Scan for the cell matching the given text and deliver its (x, y) coordinate at center. 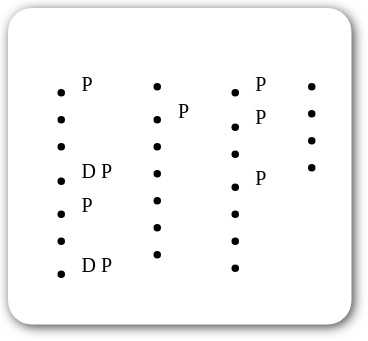
PPP (231, 166)
P (154, 166)
PD PPD P (67, 166)
